Pinpoint the cell where the given text exists, returning its (x, y) midpoint coordinate. 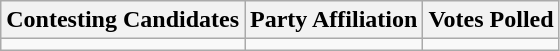
Contesting Candidates (123, 20)
Votes Polled (491, 20)
Party Affiliation (334, 20)
